From the cell containing the given text, extract its center point as [x, y] coordinate. 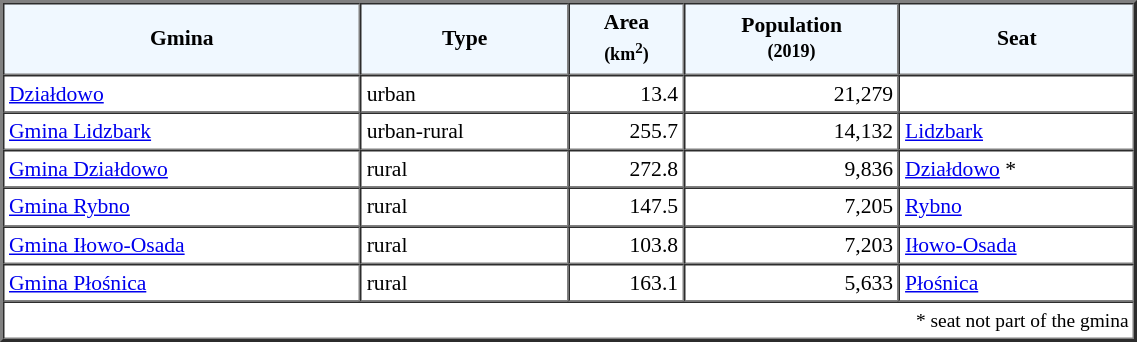
urban-rural [465, 131]
Seat [1017, 38]
7,203 [792, 245]
Gmina Rybno [182, 207]
5,633 [792, 283]
Gmina Działdowo [182, 169]
103.8 [626, 245]
14,132 [792, 131]
Gmina [182, 38]
Płośnica [1017, 283]
Gmina Iłowo-Osada [182, 245]
21,279 [792, 93]
13.4 [626, 93]
Gmina Lidzbark [182, 131]
147.5 [626, 207]
272.8 [626, 169]
Iłowo-Osada [1017, 245]
Type [465, 38]
Działdowo * [1017, 169]
255.7 [626, 131]
Działdowo [182, 93]
163.1 [626, 283]
7,205 [792, 207]
Population(2019) [792, 38]
9,836 [792, 169]
* seat not part of the gmina [569, 321]
urban [465, 93]
Gmina Płośnica [182, 283]
Area(km2) [626, 38]
Lidzbark [1017, 131]
Rybno [1017, 207]
